Locate the cell with the specified text and output its [x, y] center coordinate. 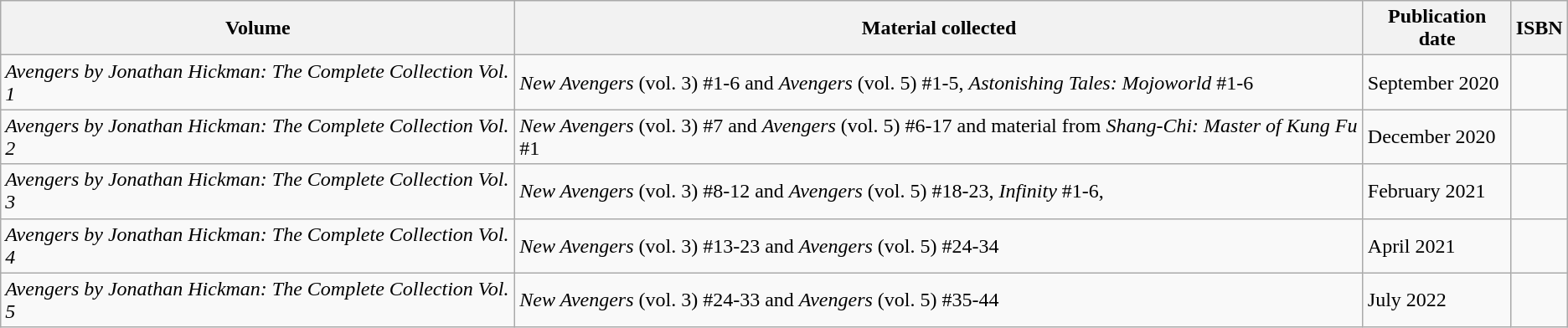
New Avengers (vol. 3) #1-6 and Avengers (vol. 5) #1-5, Astonishing Tales: Mojoworld #1-6 [939, 82]
New Avengers (vol. 3) #8-12 and Avengers (vol. 5) #18-23, Infinity #1-6, [939, 191]
February 2021 [1437, 191]
Avengers by Jonathan Hickman: The Complete Collection Vol. 4 [258, 246]
September 2020 [1437, 82]
Avengers by Jonathan Hickman: The Complete Collection Vol. 3 [258, 191]
Volume [258, 28]
July 2022 [1437, 300]
Material collected [939, 28]
Avengers by Jonathan Hickman: The Complete Collection Vol. 2 [258, 137]
December 2020 [1437, 137]
New Avengers (vol. 3) #7 and Avengers (vol. 5) #6-17 and material from Shang-Chi: Master of Kung Fu #1 [939, 137]
New Avengers (vol. 3) #13-23 and Avengers (vol. 5) #24-34 [939, 246]
Avengers by Jonathan Hickman: The Complete Collection Vol. 1 [258, 82]
Avengers by Jonathan Hickman: The Complete Collection Vol. 5 [258, 300]
April 2021 [1437, 246]
New Avengers (vol. 3) #24-33 and Avengers (vol. 5) #35-44 [939, 300]
Publication date [1437, 28]
ISBN [1540, 28]
